Return (x, y) of the center of cell containing provided text 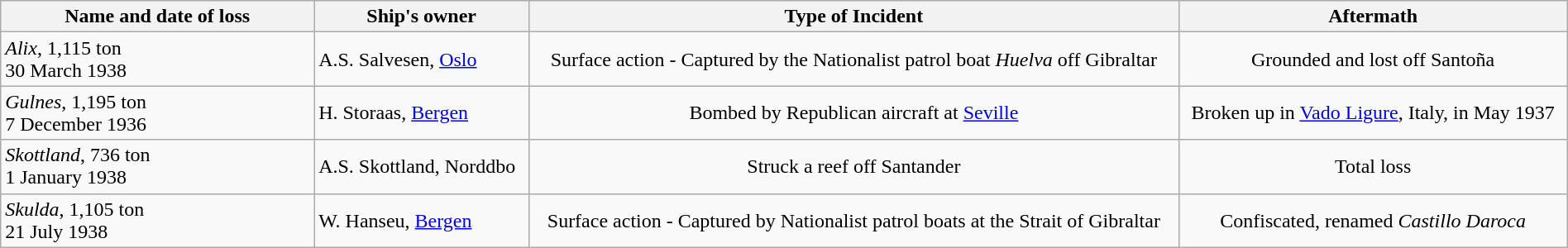
Aftermath (1373, 17)
Alix, 1,115 ton30 March 1938 (157, 60)
Gulnes, 1,195 ton7 December 1936 (157, 112)
Bombed by Republican aircraft at Seville (853, 112)
Surface action - Captured by Nationalist patrol boats at the Strait of Gibraltar (853, 220)
Name and date of loss (157, 17)
Skulda, 1,105 ton21 July 1938 (157, 220)
A.S. Skottland, Norddbo (422, 167)
H. Storaas, Bergen (422, 112)
Confiscated, renamed Castillo Daroca (1373, 220)
Grounded and lost off Santoña (1373, 60)
Surface action - Captured by the Nationalist patrol boat Huelva off Gibraltar (853, 60)
Total loss (1373, 167)
A.S. Salvesen, Oslo (422, 60)
W. Hanseu, Bergen (422, 220)
Skottland, 736 ton1 January 1938 (157, 167)
Broken up in Vado Ligure, Italy, in May 1937 (1373, 112)
Ship's owner (422, 17)
Struck a reef off Santander (853, 167)
Type of Incident (853, 17)
